Determine the [X, Y] coordinate at the center of the cell enclosing the given text.  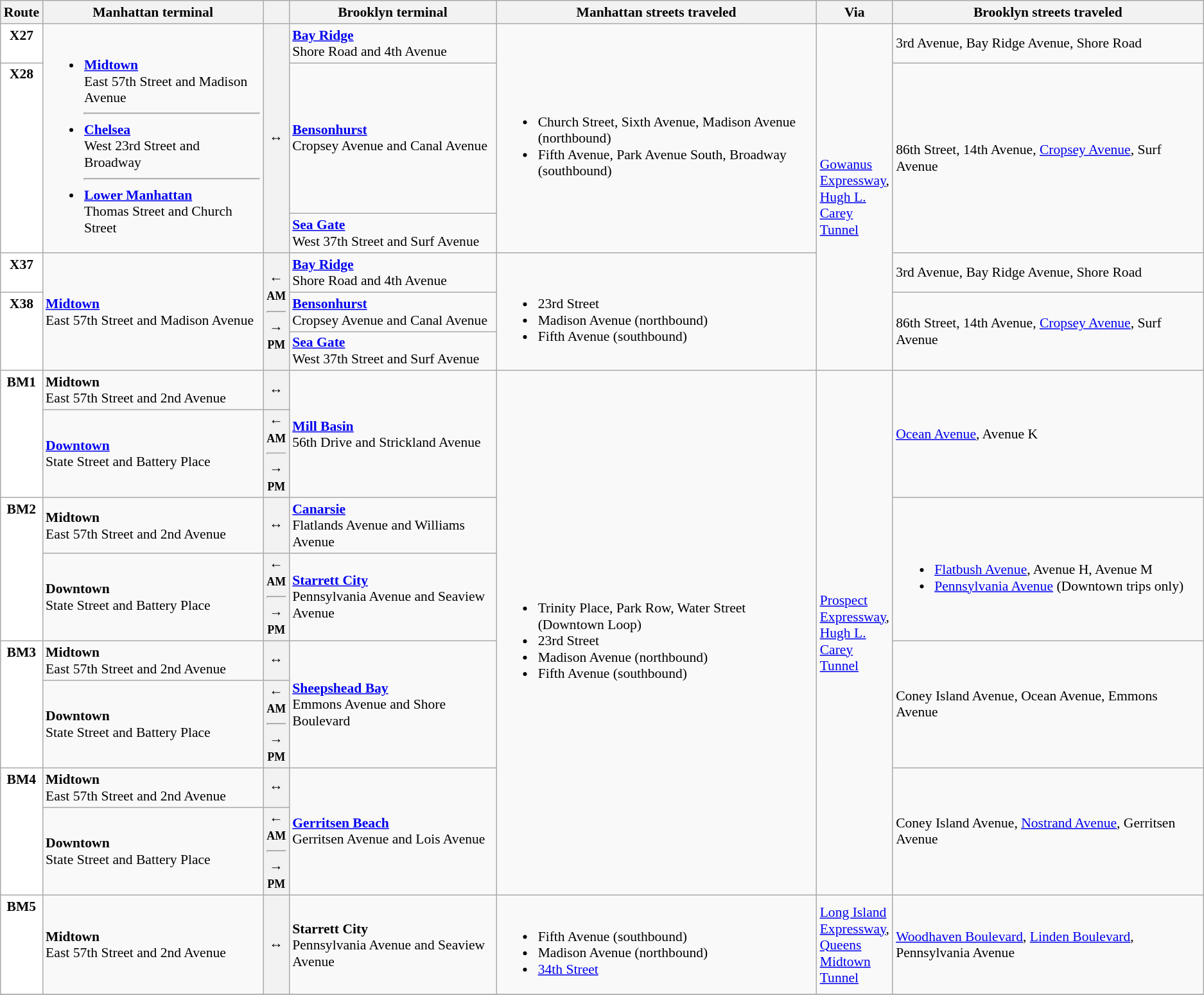
Coney Island Avenue, Nostrand Avenue, Gerritsen Avenue [1048, 831]
BM4 [22, 831]
BM3 [22, 705]
Manhattan terminal [153, 12]
Coney Island Avenue, Ocean Avenue, Emmons Avenue [1048, 705]
X28 [22, 158]
BM2 [22, 569]
Woodhaven Boulevard, Linden Boulevard, Pennsylvania Avenue [1048, 945]
Gerritsen BeachGerritsen Avenue and Lois Avenue [392, 831]
X38 [22, 331]
CanarsieFlatlands Avenue and Williams Avenue [392, 525]
Trinity Place, Park Row, Water Street (Downtown Loop)23rd StreetMadison Avenue (northbound)Fifth Avenue (southbound) [656, 633]
Mill Basin56th Drive and Strickland Avenue [392, 435]
Via [855, 12]
Flatbush Avenue, Avenue H, Avenue MPennsylvania Avenue (Downtown trips only) [1048, 569]
Fifth Avenue (southbound)Madison Avenue (northbound)34th Street [656, 945]
Manhattan streets traveled [656, 12]
Church Street, Sixth Avenue, Madison Avenue (northbound)Fifth Avenue, Park Avenue South, Broadway (southbound) [656, 139]
X37 [22, 272]
Brooklyn streets traveled [1048, 12]
MidtownEast 57th Street and Madison Avenue [153, 312]
Prospect Expressway, Hugh L. Carey Tunnel [855, 633]
Brooklyn terminal [392, 12]
MidtownEast 57th Street and Madison AvenueChelseaWest 23rd Street and BroadwayLower ManhattanThomas Street and Church Street [153, 139]
Route [22, 12]
Long Island Expressway, Queens Midtown Tunnel [855, 945]
Gowanus Expressway, Hugh L. Carey Tunnel [855, 198]
23rd StreetMadison Avenue (northbound)Fifth Avenue (southbound) [656, 312]
X27 [22, 44]
Ocean Avenue, Avenue K [1048, 435]
BM1 [22, 435]
Sheepshead BayEmmons Avenue and Shore Boulevard [392, 705]
BM5 [22, 945]
